Determine the (X, Y) coordinate at the center of the cell enclosing the given text.  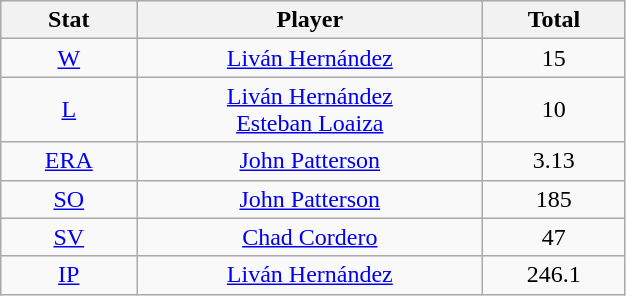
Player (310, 20)
Liván HernándezEsteban Loaiza (310, 110)
IP (69, 275)
SV (69, 237)
15 (554, 58)
Stat (69, 20)
246.1 (554, 275)
SO (69, 199)
185 (554, 199)
L (69, 110)
10 (554, 110)
3.13 (554, 161)
W (69, 58)
Chad Cordero (310, 237)
ERA (69, 161)
47 (554, 237)
Total (554, 20)
